Provide the (X, Y) coordinate of the cell's center where the given text is located.  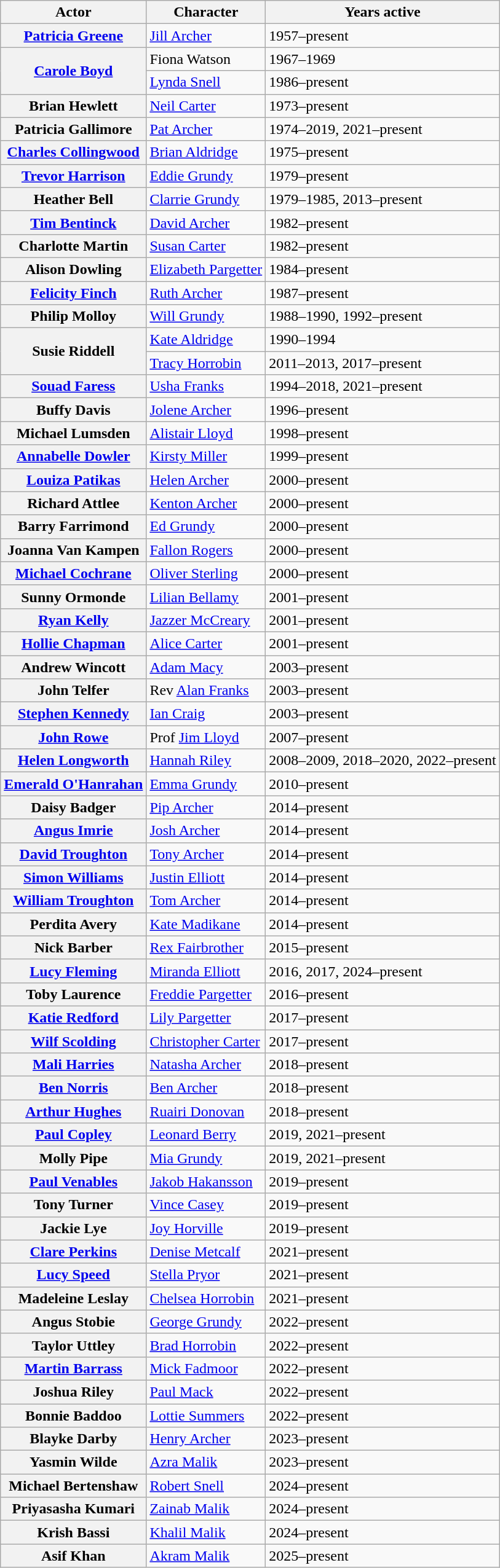
Kirsty Miller (206, 457)
Carole Boyd (74, 71)
Ruairi Donovan (206, 1111)
Brad Horrobin (206, 1345)
William Troughton (74, 901)
Clare Perkins (74, 1252)
Fiona Watson (206, 59)
Jolene Archer (206, 410)
Christopher Carter (206, 1041)
Freddie Pargetter (206, 994)
Eddie Grundy (206, 176)
Emma Grundy (206, 784)
Justin Elliott (206, 877)
George Grundy (206, 1322)
1994–2018, 2021–present (383, 386)
Leonard Berry (206, 1135)
Alison Dowling (74, 269)
Joy Horville (206, 1228)
Madeleine Leslay (74, 1298)
Zainab Malik (206, 1509)
1996–present (383, 410)
Hannah Riley (206, 761)
Elizabeth Pargetter (206, 269)
1973–present (383, 106)
Adam Macy (206, 667)
Trevor Harrison (74, 176)
Jakob Hakansson (206, 1182)
Angus Imrie (74, 831)
Kenton Archer (206, 503)
1998–present (383, 433)
2010–present (383, 784)
Clarrie Grundy (206, 199)
Rev Alan Franks (206, 691)
Heather Bell (74, 199)
Asif Khan (74, 1556)
Charlotte Martin (74, 246)
Pip Archer (206, 807)
Ben Archer (206, 1088)
1986–present (383, 82)
Bonnie Baddoo (74, 1415)
Character (206, 12)
1988–1990, 1992–present (383, 316)
Prof Jim Lloyd (206, 737)
2007–present (383, 737)
Richard Attlee (74, 503)
Philip Molloy (74, 316)
1979–1985, 2013–present (383, 199)
Chelsea Horrobin (206, 1298)
Ed Grundy (206, 527)
Denise Metcalf (206, 1252)
Pat Archer (206, 129)
Natasha Archer (206, 1065)
Krish Bassi (74, 1532)
Susan Carter (206, 246)
2025–present (383, 1556)
Michael Lumsden (74, 433)
Neil Carter (206, 106)
Miranda Elliott (206, 971)
2016–present (383, 994)
Ruth Archer (206, 293)
1967–1969 (383, 59)
Mali Harries (74, 1065)
Buffy Davis (74, 410)
David Archer (206, 222)
Susie Riddell (74, 351)
Katie Redford (74, 1017)
Alistair Lloyd (206, 433)
John Rowe (74, 737)
Tracy Horrobin (206, 363)
Khalil Malik (206, 1532)
2015–present (383, 947)
Hollie Chapman (74, 643)
Mick Fadmoor (206, 1368)
Usha Franks (206, 386)
Martin Barrass (74, 1368)
Robert Snell (206, 1486)
Kate Madikane (206, 924)
Daisy Badger (74, 807)
Fallon Rogers (206, 550)
1975–present (383, 152)
2011–2013, 2017–present (383, 363)
Nick Barber (74, 947)
Perdita Avery (74, 924)
Andrew Wincott (74, 667)
Michael Cochrane (74, 573)
Joshua Riley (74, 1392)
Yasmin Wilde (74, 1462)
Jackie Lye (74, 1228)
Paul Mack (206, 1392)
Sunny Ormonde (74, 597)
Azra Malik (206, 1462)
Stella Pryor (206, 1275)
Patricia Greene (74, 36)
Jazzer McCreary (206, 620)
1999–present (383, 457)
2008–2009, 2018–2020, 2022–present (383, 761)
Charles Collingwood (74, 152)
Paul Venables (74, 1182)
Ryan Kelly (74, 620)
Patricia Gallimore (74, 129)
1990–1994 (383, 340)
Priyasasha Kumari (74, 1509)
Molly Pipe (74, 1158)
Felicity Finch (74, 293)
Lucy Fleming (74, 971)
Tom Archer (206, 901)
1957–present (383, 36)
Rex Fairbrother (206, 947)
David Troughton (74, 854)
Toby Laurence (74, 994)
Years active (383, 12)
Paul Copley (74, 1135)
Tony Archer (206, 854)
Helen Archer (206, 480)
Joanna Van Kampen (74, 550)
Arthur Hughes (74, 1111)
1987–present (383, 293)
Lynda Snell (206, 82)
1984–present (383, 269)
Taylor Uttley (74, 1345)
Souad Faress (74, 386)
Henry Archer (206, 1439)
Vince Casey (206, 1205)
Ben Norris (74, 1088)
Wilf Scolding (74, 1041)
Annabelle Dowler (74, 457)
Akram Malik (206, 1556)
Lucy Speed (74, 1275)
Tony Turner (74, 1205)
Mia Grundy (206, 1158)
Actor (74, 12)
Lottie Summers (206, 1415)
Josh Archer (206, 831)
Alice Carter (206, 643)
1974–2019, 2021–present (383, 129)
Lily Pargetter (206, 1017)
1979–present (383, 176)
Barry Farrimond (74, 527)
Kate Aldridge (206, 340)
Oliver Sterling (206, 573)
Tim Bentinck (74, 222)
Jill Archer (206, 36)
2016, 2017, 2024–present (383, 971)
Michael Bertenshaw (74, 1486)
Louiza Patikas (74, 480)
Blayke Darby (74, 1439)
Will Grundy (206, 316)
Brian Hewlett (74, 106)
Ian Craig (206, 714)
Brian Aldridge (206, 152)
Simon Williams (74, 877)
John Telfer (74, 691)
Stephen Kennedy (74, 714)
Lilian Bellamy (206, 597)
Helen Longworth (74, 761)
Angus Stobie (74, 1322)
Emerald O'Hanrahan (74, 784)
